Locate the cell with the specified text and output its [x, y] center coordinate. 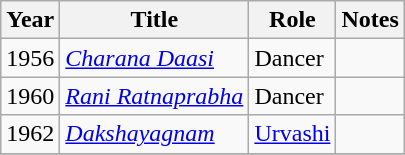
Year [30, 20]
Dakshayagnam [154, 134]
Urvashi [292, 134]
Title [154, 20]
1962 [30, 134]
Charana Daasi [154, 58]
Notes [370, 20]
1960 [30, 96]
Role [292, 20]
Rani Ratnaprabha [154, 96]
1956 [30, 58]
